Return [X, Y] of the center of cell containing provided text 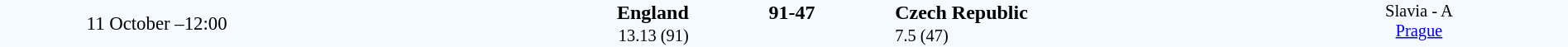
13.13 (91) [501, 36]
7.5 (47) [1082, 36]
Czech Republic [1082, 12]
91-47 [791, 12]
11 October –12:00 [157, 23]
England [501, 12]
Slavia - A Prague [1419, 23]
